Return (X, Y) of the center of cell containing provided text 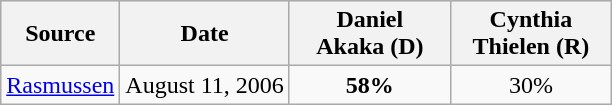
Date (205, 34)
58% (370, 85)
Rasmussen (60, 85)
DanielAkaka (D) (370, 34)
30% (530, 85)
August 11, 2006 (205, 85)
Source (60, 34)
CynthiaThielen (R) (530, 34)
